Pinpoint the cell where the given text exists, returning its (X, Y) midpoint coordinate. 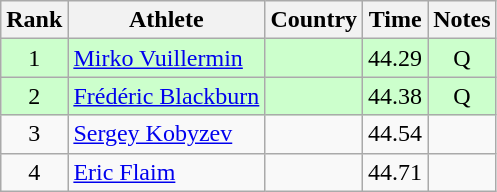
Frédéric Blackburn (166, 96)
Time (396, 20)
44.71 (396, 172)
3 (34, 134)
Country (314, 20)
44.54 (396, 134)
44.29 (396, 58)
2 (34, 96)
4 (34, 172)
Mirko Vuillermin (166, 58)
Notes (462, 20)
Sergey Kobyzev (166, 134)
Rank (34, 20)
Athlete (166, 20)
44.38 (396, 96)
1 (34, 58)
Eric Flaim (166, 172)
